Provide the [X, Y] coordinate of the cell's center where the given text is located.  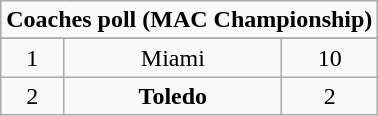
10 [330, 58]
1 [32, 58]
Coaches poll (MAC Championship) [190, 20]
Miami [173, 58]
Toledo [173, 96]
